From the cell containing the given text, extract its center point as [X, Y] coordinate. 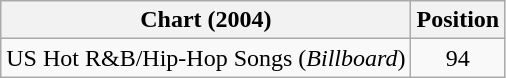
US Hot R&B/Hip-Hop Songs (Billboard) [206, 58]
94 [458, 58]
Position [458, 20]
Chart (2004) [206, 20]
